Return (x, y) of the center of cell containing provided text 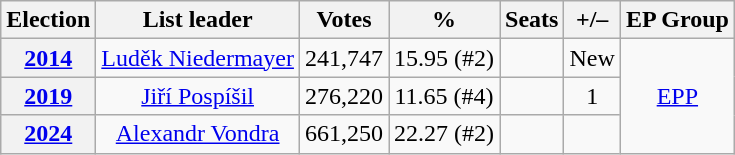
11.65 (#4) (444, 96)
% (444, 20)
New (592, 58)
EP Group (677, 20)
2019 (48, 96)
1 (592, 96)
22.27 (#2) (444, 134)
241,747 (344, 58)
Alexandr Vondra (198, 134)
276,220 (344, 96)
Jiří Pospíšil (198, 96)
Seats (532, 20)
+/– (592, 20)
2024 (48, 134)
EPP (677, 96)
Votes (344, 20)
2014 (48, 58)
List leader (198, 20)
Election (48, 20)
Luděk Niedermayer (198, 58)
15.95 (#2) (444, 58)
661,250 (344, 134)
